Extract the (x, y) coordinate from the center of the cell holding the provided text.  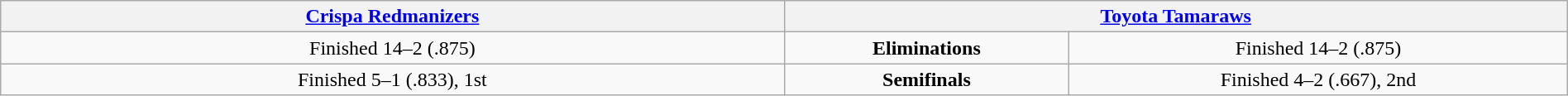
Crispa Redmanizers (392, 17)
Finished 5–1 (.833), 1st (392, 79)
Semifinals (926, 79)
Eliminations (926, 48)
Finished 4–2 (.667), 2nd (1318, 79)
Toyota Tamaraws (1176, 17)
